Return the (x, y) coordinate for the center point of the cell that contains the specified text.  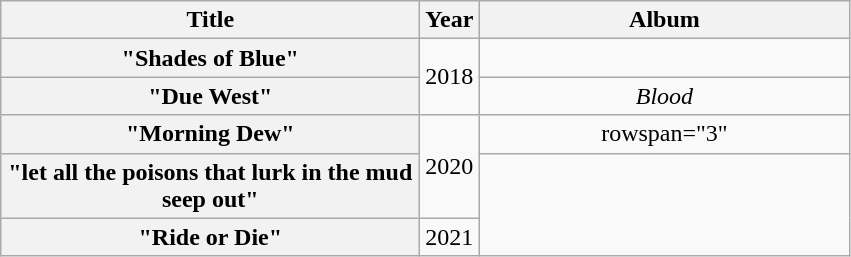
"Due West" (210, 96)
Year (450, 20)
2020 (450, 166)
"Morning Dew" (210, 134)
"Ride or Die" (210, 237)
Blood (664, 96)
"let all the poisons that lurk in the mud seep out" (210, 186)
"Shades of Blue" (210, 58)
rowspan="3" (664, 134)
Title (210, 20)
Album (664, 20)
2021 (450, 237)
2018 (450, 77)
